Capture the cell that displays the provided text and extract its (X, Y) central coordinate. 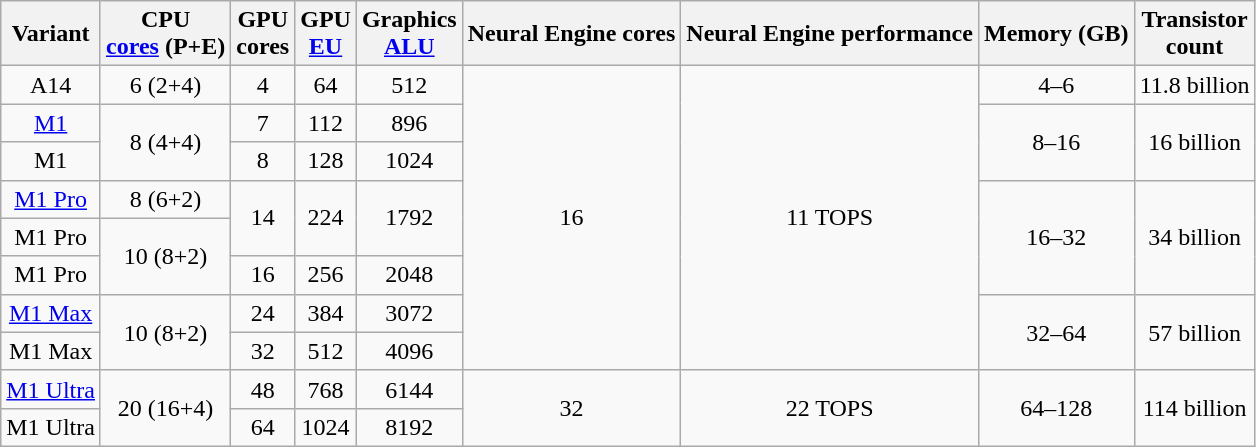
64–128 (1056, 408)
6 (2+4) (165, 85)
22 TOPS (830, 408)
32–64 (1056, 332)
7 (263, 123)
114 billion (1194, 408)
3072 (409, 313)
Memory (GB) (1056, 34)
4 (263, 85)
128 (326, 161)
8192 (409, 427)
8 (263, 161)
1792 (409, 218)
48 (263, 389)
16–32 (1056, 237)
34 billion (1194, 237)
Variant (51, 34)
384 (326, 313)
Transistorcount (1194, 34)
16 billion (1194, 142)
768 (326, 389)
A14 (51, 85)
4–6 (1056, 85)
4096 (409, 351)
11.8 billion (1194, 85)
112 (326, 123)
Neural Engine performance (830, 34)
11 TOPS (830, 218)
CPUcores (P+E) (165, 34)
GraphicsALU (409, 34)
GPUEU (326, 34)
256 (326, 275)
2048 (409, 275)
GPUcores (263, 34)
224 (326, 218)
Neural Engine cores (572, 34)
896 (409, 123)
20 (16+4) (165, 408)
57 billion (1194, 332)
8–16 (1056, 142)
14 (263, 218)
8 (4+4) (165, 142)
24 (263, 313)
8 (6+2) (165, 199)
6144 (409, 389)
